Return the [x, y] coordinate for the center point of the cell that contains the specified text.  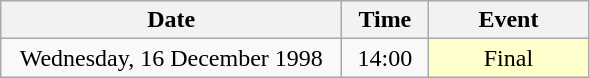
Wednesday, 16 December 1998 [172, 58]
Time [385, 20]
14:00 [385, 58]
Date [172, 20]
Final [508, 58]
Event [508, 20]
